Pinpoint the cell where the given text exists, returning its (X, Y) midpoint coordinate. 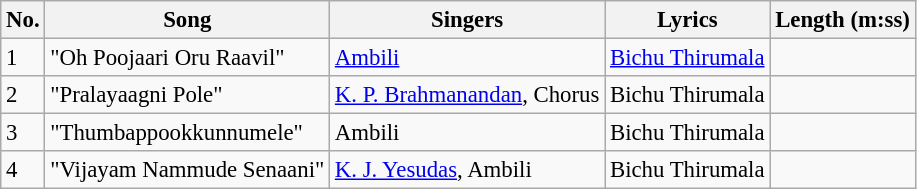
"Vijayam Nammude Senaani" (188, 170)
2 (23, 95)
K. J. Yesudas, Ambili (468, 170)
"Oh Poojaari Oru Raavil" (188, 58)
Lyrics (688, 20)
Length (m:ss) (842, 20)
1 (23, 58)
"Pralayaagni Pole" (188, 95)
4 (23, 170)
Song (188, 20)
"Thumbappookkunnumele" (188, 133)
3 (23, 133)
No. (23, 20)
Singers (468, 20)
K. P. Brahmanandan, Chorus (468, 95)
